Provide the (x, y) coordinate of the cell's center where the given text is located.  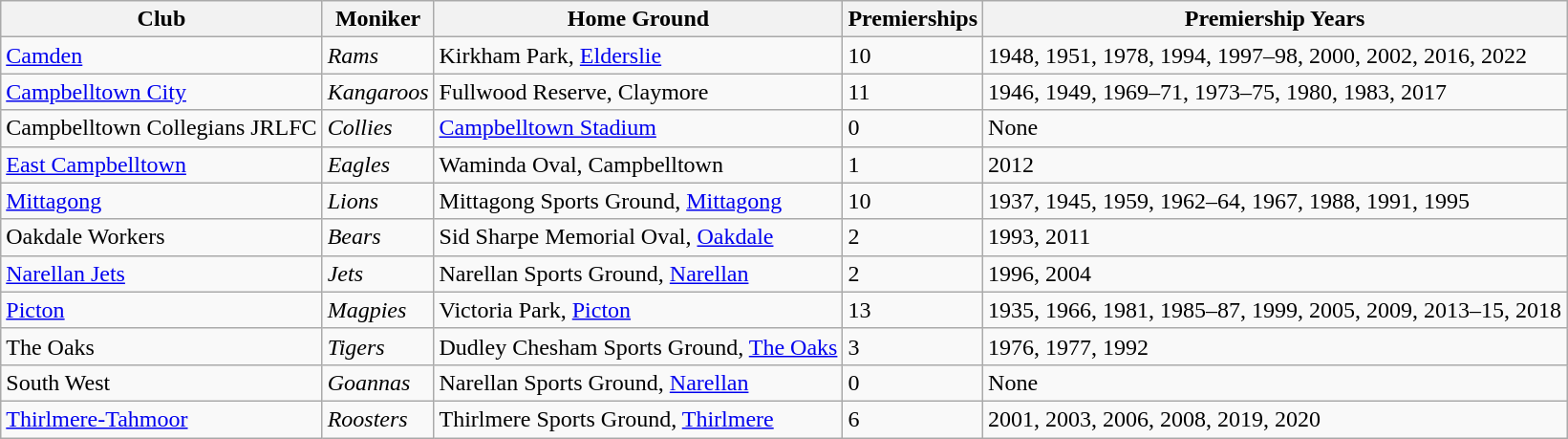
Eagles (378, 165)
Waminda Oval, Campbelltown (638, 165)
Collies (378, 128)
Roosters (378, 419)
13 (913, 310)
East Campbelltown (161, 165)
Campbelltown City (161, 92)
Dudley Chesham Sports Ground, The Oaks (638, 346)
2012 (1275, 165)
Magpies (378, 310)
Lions (378, 201)
1937, 1945, 1959, 1962–64, 1967, 1988, 1991, 1995 (1275, 201)
6 (913, 419)
Kirkham Park, Elderslie (638, 55)
1993, 2011 (1275, 237)
South West (161, 383)
Mittagong (161, 201)
Premierships (913, 19)
1976, 1977, 1992 (1275, 346)
Moniker (378, 19)
Picton (161, 310)
1948, 1951, 1978, 1994, 1997–98, 2000, 2002, 2016, 2022 (1275, 55)
2001, 2003, 2006, 2008, 2019, 2020 (1275, 419)
1935, 1966, 1981, 1985–87, 1999, 2005, 2009, 2013–15, 2018 (1275, 310)
Camden (161, 55)
Kangaroos (378, 92)
Bears (378, 237)
11 (913, 92)
Jets (378, 274)
3 (913, 346)
Goannas (378, 383)
Oakdale Workers (161, 237)
Campbelltown Stadium (638, 128)
Home Ground (638, 19)
Victoria Park, Picton (638, 310)
Premiership Years (1275, 19)
Club (161, 19)
Sid Sharpe Memorial Oval, Oakdale (638, 237)
1946, 1949, 1969–71, 1973–75, 1980, 1983, 2017 (1275, 92)
Campbelltown Collegians JRLFC (161, 128)
1 (913, 165)
Narellan Jets (161, 274)
Fullwood Reserve, Claymore (638, 92)
Rams (378, 55)
Thirlmere-Tahmoor (161, 419)
1996, 2004 (1275, 274)
Mittagong Sports Ground, Mittagong (638, 201)
The Oaks (161, 346)
Thirlmere Sports Ground, Thirlmere (638, 419)
Tigers (378, 346)
